Capture the cell that displays the provided text and extract its [x, y] central coordinate. 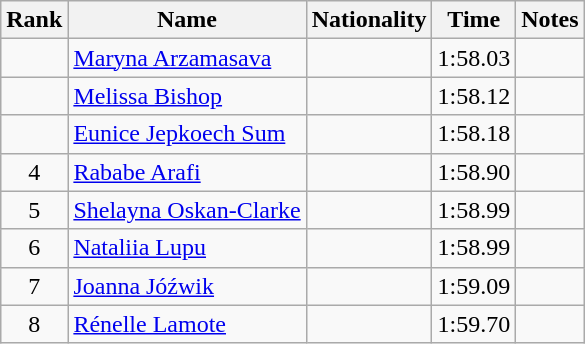
Shelayna Oskan-Clarke [187, 210]
Nataliia Lupu [187, 248]
1:58.90 [474, 172]
Eunice Jepkoech Sum [187, 134]
1:59.09 [474, 286]
Rank [34, 20]
8 [34, 324]
6 [34, 248]
Rababe Arafi [187, 172]
Notes [550, 20]
1:58.18 [474, 134]
1:58.12 [474, 96]
4 [34, 172]
Maryna Arzamasava [187, 58]
Name [187, 20]
5 [34, 210]
Joanna Jóźwik [187, 286]
Time [474, 20]
7 [34, 286]
1:58.03 [474, 58]
Nationality [369, 20]
Melissa Bishop [187, 96]
Rénelle Lamote [187, 324]
1:59.70 [474, 324]
